From the cell containing the given text, extract its center point as [x, y] coordinate. 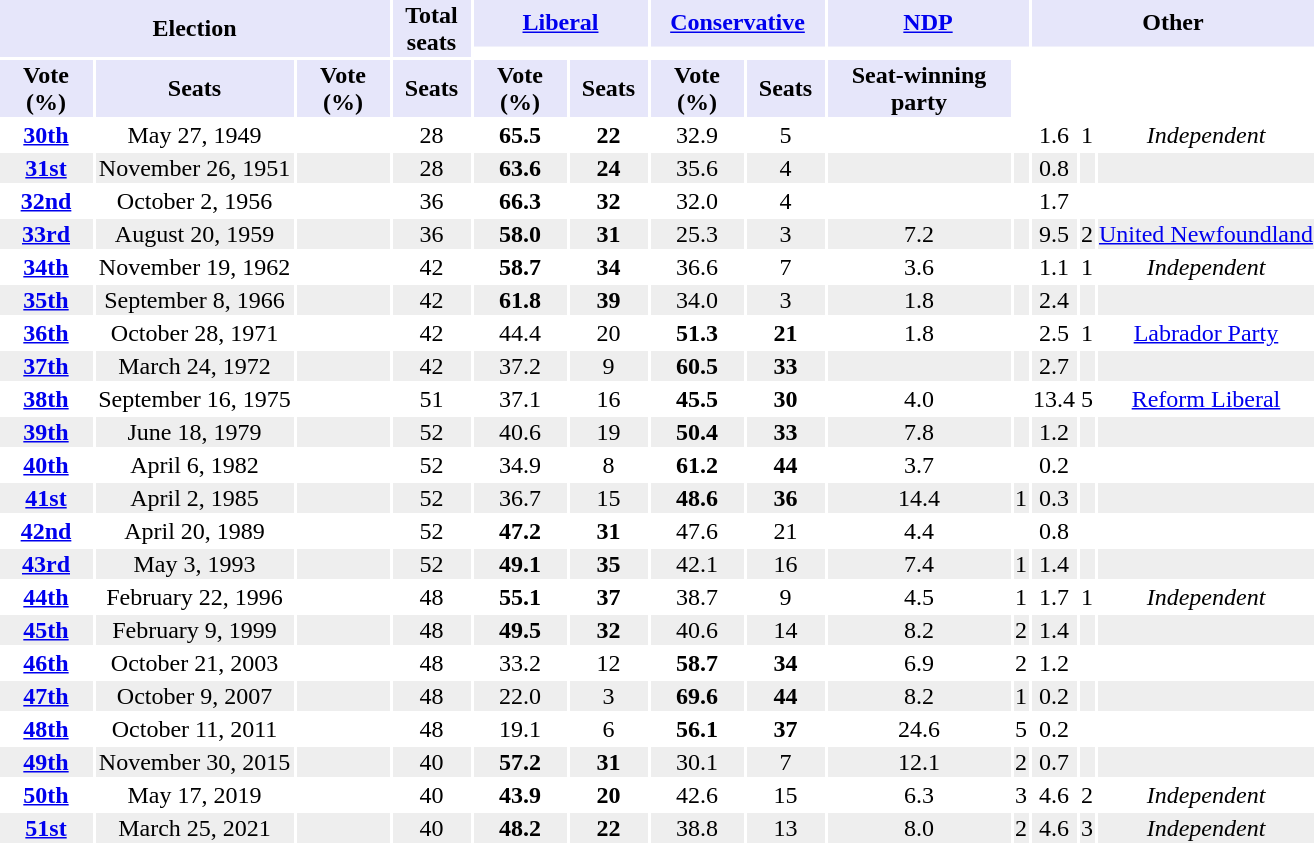
47.6 [698, 531]
June 18, 1979 [195, 432]
2.4 [1054, 300]
35th [46, 300]
34.9 [520, 465]
8.0 [920, 828]
37th [46, 366]
November 26, 1951 [195, 168]
47.2 [520, 531]
Totalseats [432, 28]
April 6, 1982 [195, 465]
13.4 [1054, 399]
57.2 [520, 762]
October 9, 2007 [195, 696]
6.3 [920, 795]
14 [786, 630]
May 17, 2019 [195, 795]
56.1 [698, 729]
45th [46, 630]
40th [46, 465]
1.6 [1054, 135]
13 [786, 828]
2.5 [1054, 333]
February 9, 1999 [195, 630]
0.3 [1054, 498]
19.1 [520, 729]
45.5 [698, 399]
50.4 [698, 432]
42nd [46, 531]
May 27, 1949 [195, 135]
30th [46, 135]
October 11, 2011 [195, 729]
38.8 [698, 828]
38th [46, 399]
36th [46, 333]
March 24, 1972 [195, 366]
October 28, 1971 [195, 333]
66.3 [520, 201]
4.0 [920, 399]
32.9 [698, 135]
August 20, 1959 [195, 234]
39 [609, 300]
34.0 [698, 300]
46th [46, 663]
25.3 [698, 234]
4.4 [920, 531]
35 [609, 564]
7.4 [920, 564]
19 [609, 432]
4.5 [920, 597]
50th [46, 795]
3.6 [920, 267]
12 [609, 663]
6.9 [920, 663]
32nd [46, 201]
30 [786, 399]
8 [609, 465]
58.0 [520, 234]
April 20, 1989 [195, 531]
42.6 [698, 795]
48.6 [698, 498]
49.1 [520, 564]
33rd [46, 234]
October 21, 2003 [195, 663]
31st [46, 168]
47th [46, 696]
49th [46, 762]
May 3, 1993 [195, 564]
Seat-winning party [920, 88]
September 16, 1975 [195, 399]
October 2, 1956 [195, 201]
51.3 [698, 333]
Liberal [561, 23]
41st [46, 498]
61.2 [698, 465]
Conservative [738, 23]
NDP [928, 23]
1.1 [1054, 267]
7.8 [920, 432]
3.7 [920, 465]
51st [46, 828]
43.9 [520, 795]
24 [609, 168]
61.8 [520, 300]
63.6 [520, 168]
37.2 [520, 366]
36.7 [520, 498]
65.5 [520, 135]
November 30, 2015 [195, 762]
43rd [46, 564]
44.4 [520, 333]
14.4 [920, 498]
9.5 [1054, 234]
39th [46, 432]
35.6 [698, 168]
33.2 [520, 663]
Election [195, 28]
48.2 [520, 828]
55.1 [520, 597]
12.1 [920, 762]
37.1 [520, 399]
November 19, 1962 [195, 267]
0.7 [1054, 762]
36.6 [698, 267]
April 2, 1985 [195, 498]
30.1 [698, 762]
September 8, 1966 [195, 300]
69.6 [698, 696]
42.1 [698, 564]
6 [609, 729]
March 25, 2021 [195, 828]
48th [46, 729]
38.7 [698, 597]
60.5 [698, 366]
7.2 [920, 234]
February 22, 1996 [195, 597]
49.5 [520, 630]
44th [46, 597]
34th [46, 267]
22.0 [520, 696]
32.0 [698, 201]
2.7 [1054, 366]
24.6 [920, 729]
51 [432, 399]
